Output the (x, y) coordinate of the center of the cell containing the given text.  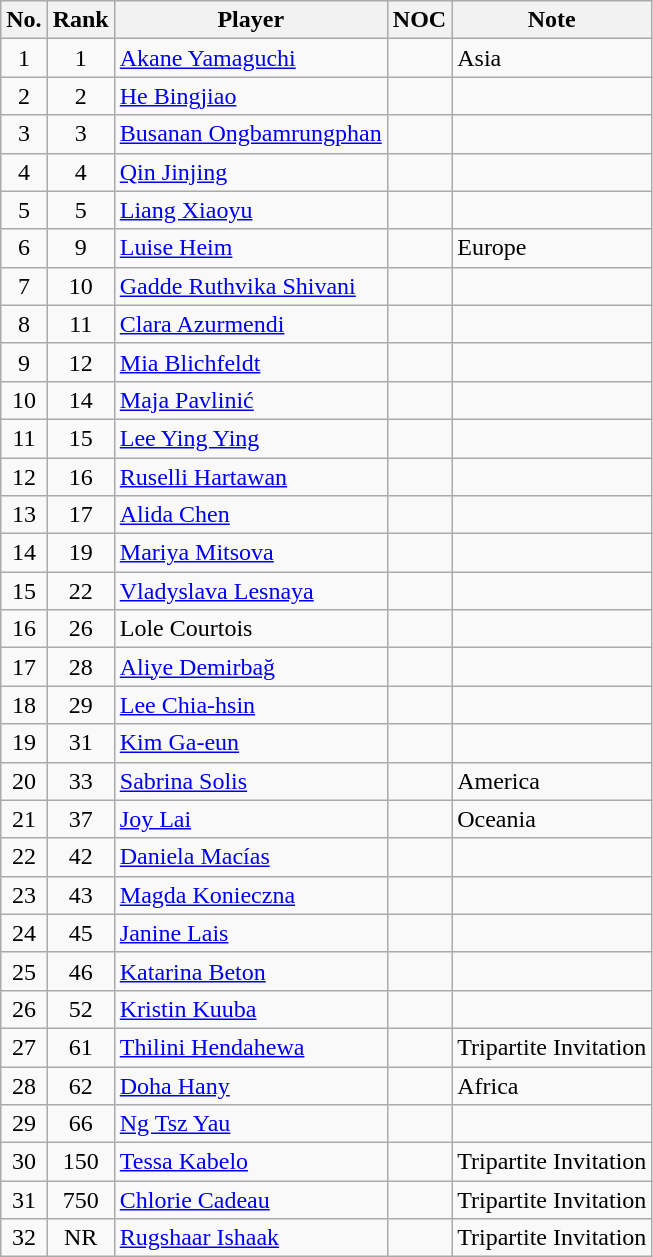
Rugshaar Ishaak (250, 1238)
Vladyslava Lesnaya (250, 591)
Tessa Kabelo (250, 1162)
NOC (419, 20)
20 (24, 781)
Liang Xiaoyu (250, 210)
Ng Tsz Yau (250, 1124)
27 (24, 1047)
6 (24, 248)
Chlorie Cadeau (250, 1200)
Player (250, 20)
Ruselli Hartawan (250, 477)
Mariya Mitsova (250, 553)
Rank (80, 20)
52 (80, 1009)
Kristin Kuuba (250, 1009)
Katarina Beton (250, 971)
Akane Yamaguchi (250, 58)
Thilini Hendahewa (250, 1047)
18 (24, 705)
24 (24, 933)
Sabrina Solis (250, 781)
Asia (552, 58)
25 (24, 971)
33 (80, 781)
150 (80, 1162)
Daniela Macías (250, 857)
Joy Lai (250, 819)
Qin Jinjing (250, 172)
Gadde Ruthvika Shivani (250, 286)
30 (24, 1162)
750 (80, 1200)
Lee Ying Ying (250, 438)
Janine Lais (250, 933)
7 (24, 286)
45 (80, 933)
Mia Blichfeldt (250, 362)
46 (80, 971)
23 (24, 895)
Doha Hany (250, 1085)
Oceania (552, 819)
Aliye Demirbağ (250, 667)
Lee Chia-hsin (250, 705)
43 (80, 895)
Busanan Ongbamrungphan (250, 134)
America (552, 781)
66 (80, 1124)
No. (24, 20)
32 (24, 1238)
8 (24, 324)
He Bingjiao (250, 96)
Luise Heim (250, 248)
Clara Azurmendi (250, 324)
61 (80, 1047)
Alida Chen (250, 515)
42 (80, 857)
13 (24, 515)
Magda Konieczna (250, 895)
Kim Ga-eun (250, 743)
37 (80, 819)
62 (80, 1085)
21 (24, 819)
NR (80, 1238)
Africa (552, 1085)
Europe (552, 248)
Note (552, 20)
Lole Courtois (250, 629)
Maja Pavlinić (250, 400)
